Extract the [x, y] coordinate from the center of the cell holding the provided text.  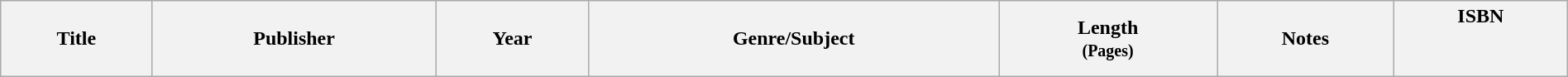
Year [513, 39]
ISBN [1480, 39]
Title [76, 39]
Notes [1306, 39]
Length(Pages) [1108, 39]
Publisher [294, 39]
Genre/Subject [794, 39]
